Scan for the cell matching the given text and deliver its [X, Y] coordinate at center. 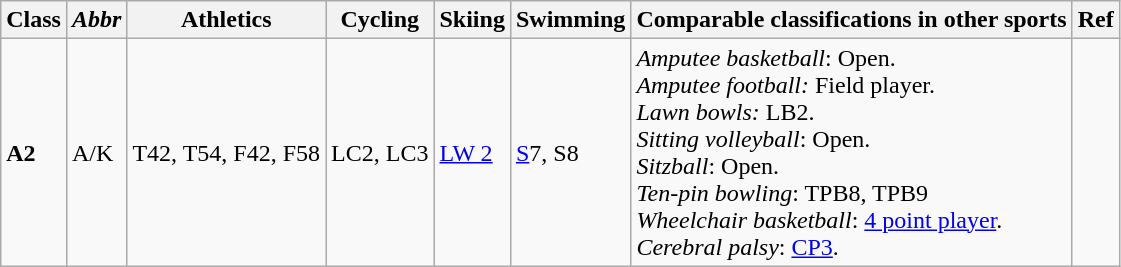
Cycling [380, 20]
Skiing [472, 20]
LC2, LC3 [380, 152]
S7, S8 [570, 152]
Ref [1096, 20]
Abbr [96, 20]
A2 [34, 152]
Swimming [570, 20]
LW 2 [472, 152]
Athletics [226, 20]
A/K [96, 152]
Class [34, 20]
T42, T54, F42, F58 [226, 152]
Comparable classifications in other sports [852, 20]
